Extract the (X, Y) coordinate from the center of the cell holding the provided text.  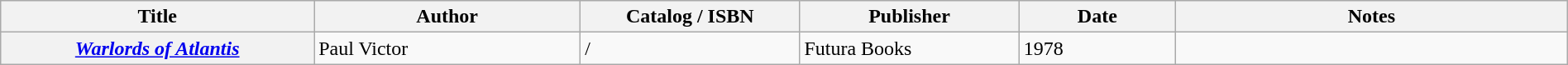
Warlords of Atlantis (157, 48)
1978 (1097, 48)
Paul Victor (447, 48)
/ (690, 48)
Title (157, 17)
Notes (1372, 17)
Author (447, 17)
Futura Books (910, 48)
Catalog / ISBN (690, 17)
Date (1097, 17)
Publisher (910, 17)
